Find where the given text appears and provide that cell's center as [x, y] coordinate. 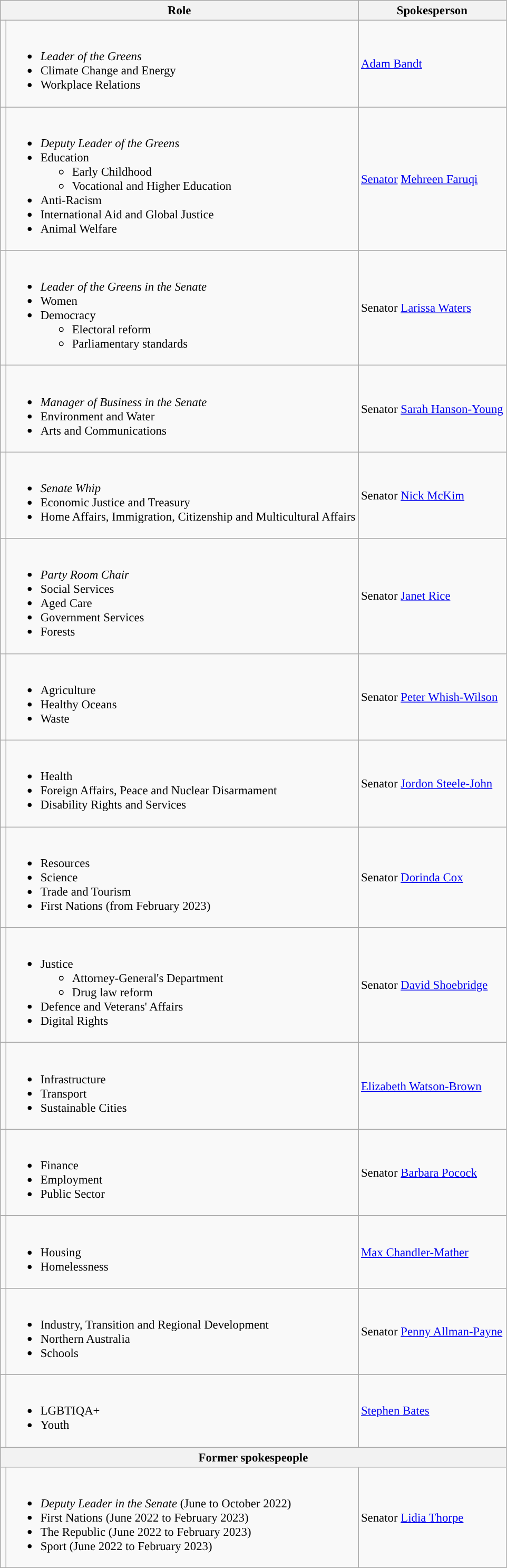
Senator Barbara Pocock [432, 1172]
FinanceEmploymentPublic Sector [182, 1172]
Manager of Business in the SenateEnvironment and WaterArts and Communications [182, 409]
Senator David Shoebridge [432, 985]
Industry, Transition and Regional DevelopmentNorthern AustraliaSchools [182, 1332]
Senator Janet Rice [432, 596]
Deputy Leader of the GreensEducationEarly ChildhoodVocational and Higher EducationAnti-RacismInternational Aid and Global JusticeAnimal Welfare [182, 179]
JusticeAttorney-General's DepartmentDrug law reformDefence and Veterans' AffairsDigital Rights [182, 985]
Senator Penny Allman-Payne [432, 1332]
Senator Jordon Steele-John [432, 784]
Senator Mehreen Faruqi [432, 179]
Senate WhipEconomic Justice and TreasuryHome Affairs, Immigration, Citizenship and Multicultural Affairs [182, 495]
Senator Lidia Thorpe [432, 1517]
HousingHomelessness [182, 1252]
Leader of the Greens in the SenateWomenDemocracyElectoral reformParliamentary standards [182, 308]
Stephen Bates [432, 1411]
Senator Dorinda Cox [432, 878]
Adam Bandt [432, 64]
Party Room ChairSocial ServicesAged CareGovernment ServicesForests [182, 596]
Leader of the GreensClimate Change and EnergyWorkplace Relations [182, 64]
LGBTIQA+Youth [182, 1411]
Spokesperson [432, 11]
ResourcesScienceTrade and TourismFirst Nations (from February 2023) [182, 878]
Senator Nick McKim [432, 495]
HealthForeign Affairs, Peace and Nuclear DisarmamentDisability Rights and Services [182, 784]
InfrastructureTransportSustainable Cities [182, 1086]
Senator Peter Whish-Wilson [432, 697]
Max Chandler-Mather [432, 1252]
Senator Sarah Hanson-Young [432, 409]
AgricultureHealthy OceansWaste [182, 697]
Senator Larissa Waters [432, 308]
Role [179, 11]
Elizabeth Watson-Brown [432, 1086]
Former spokespeople [253, 1457]
